From the cell containing the given text, extract its center point as (X, Y) coordinate. 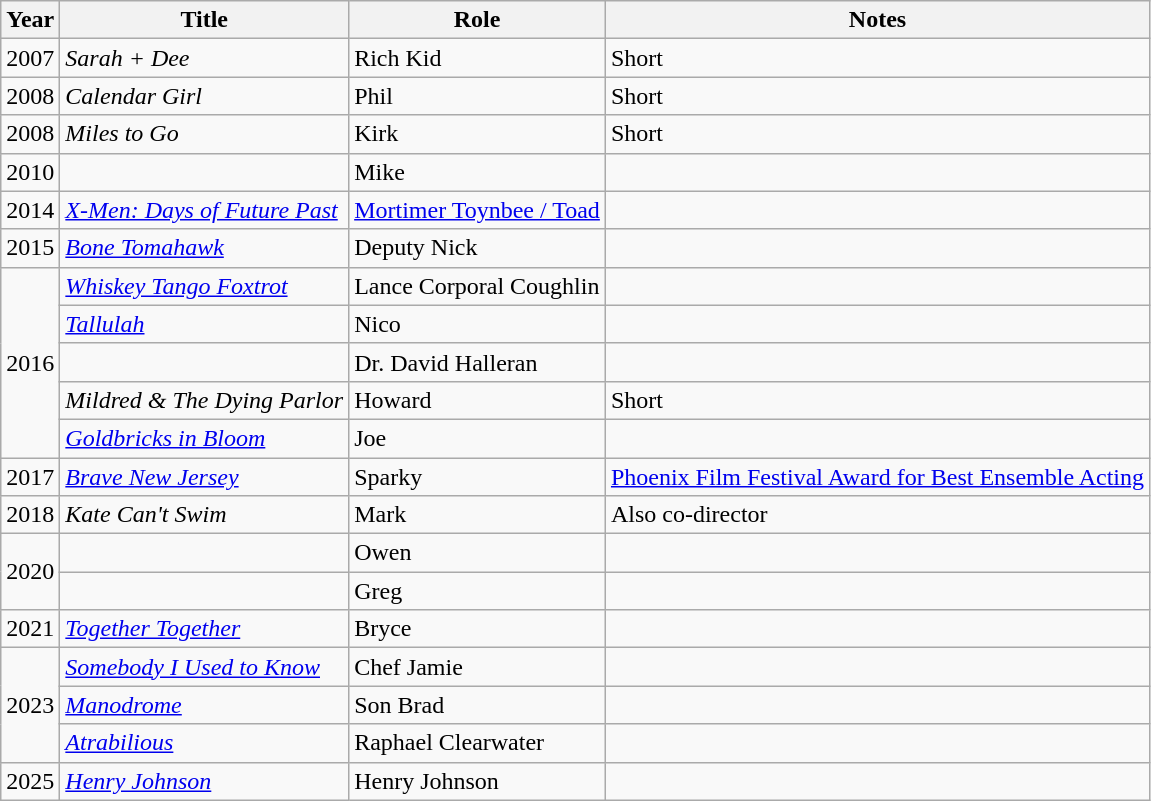
Mark (478, 515)
2023 (30, 705)
Kirk (478, 134)
2010 (30, 172)
Together Together (204, 629)
Chef Jamie (478, 667)
Rich Kid (478, 58)
Nico (478, 324)
Mike (478, 172)
Greg (478, 591)
Bone Tomahawk (204, 248)
Howard (478, 400)
Somebody I Used to Know (204, 667)
Calendar Girl (204, 96)
2025 (30, 781)
2007 (30, 58)
Whiskey Tango Foxtrot (204, 286)
Tallulah (204, 324)
Title (204, 20)
Notes (877, 20)
Joe (478, 438)
Mortimer Toynbee / Toad (478, 210)
Year (30, 20)
Miles to Go (204, 134)
2020 (30, 572)
Atrabilious (204, 743)
Phoenix Film Festival Award for Best Ensemble Acting (877, 477)
Role (478, 20)
Also co-director (877, 515)
X-Men: Days of Future Past (204, 210)
Son Brad (478, 705)
Raphael Clearwater (478, 743)
Mildred & The Dying Parlor (204, 400)
Kate Can't Swim (204, 515)
Brave New Jersey (204, 477)
Sparky (478, 477)
2017 (30, 477)
Goldbricks in Bloom (204, 438)
2014 (30, 210)
Sarah + Dee (204, 58)
2015 (30, 248)
2021 (30, 629)
Lance Corporal Coughlin (478, 286)
Dr. David Halleran (478, 362)
Owen (478, 553)
2018 (30, 515)
Manodrome (204, 705)
Deputy Nick (478, 248)
2016 (30, 362)
Bryce (478, 629)
Phil (478, 96)
